Pinpoint the cell where the given text exists, returning its (X, Y) midpoint coordinate. 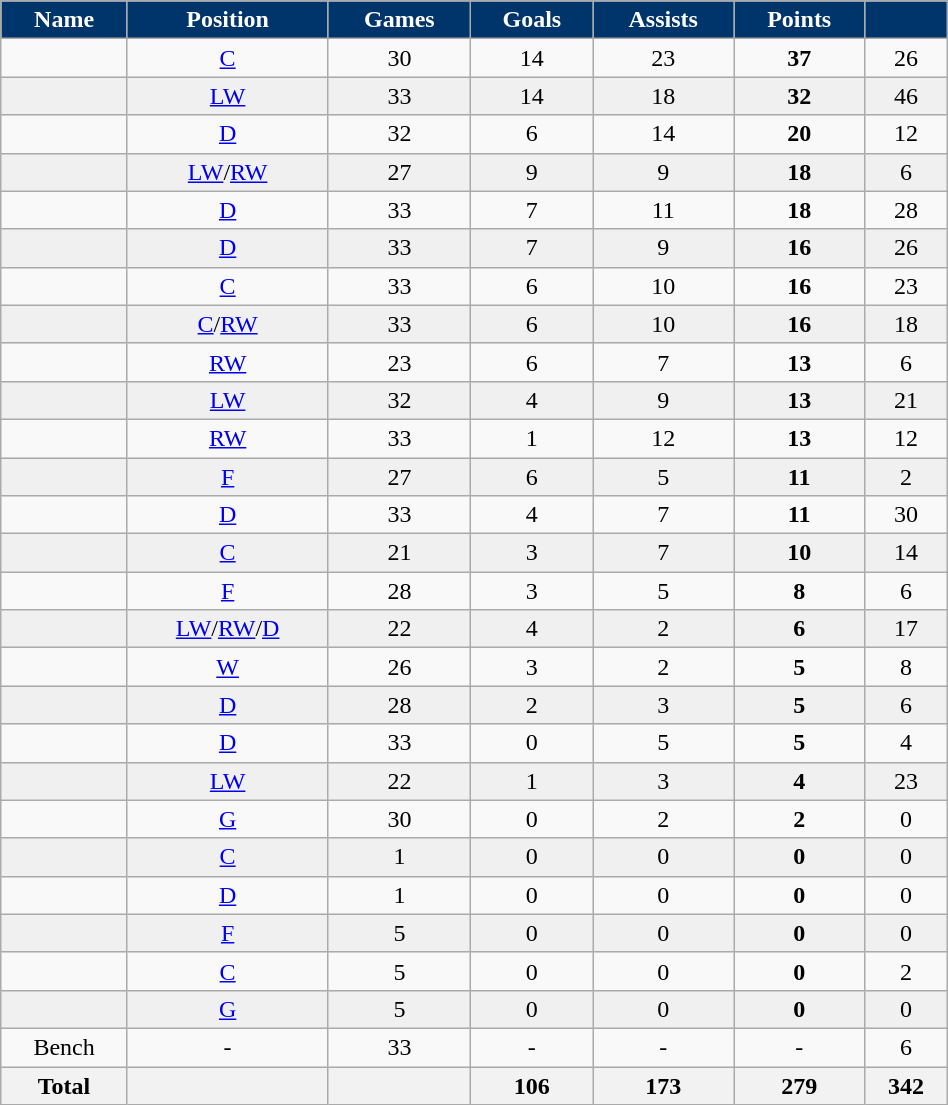
W (228, 667)
LW/RW (228, 172)
Games (400, 20)
Total (64, 1085)
173 (664, 1085)
Points (800, 20)
342 (906, 1085)
20 (800, 134)
Position (228, 20)
Bench (64, 1047)
Assists (664, 20)
37 (800, 58)
Name (64, 20)
17 (906, 629)
46 (906, 96)
Goals (532, 20)
C/RW (228, 324)
LW/RW/D (228, 629)
279 (800, 1085)
106 (532, 1085)
